Scan for the cell matching the given text and deliver its [X, Y] coordinate at center. 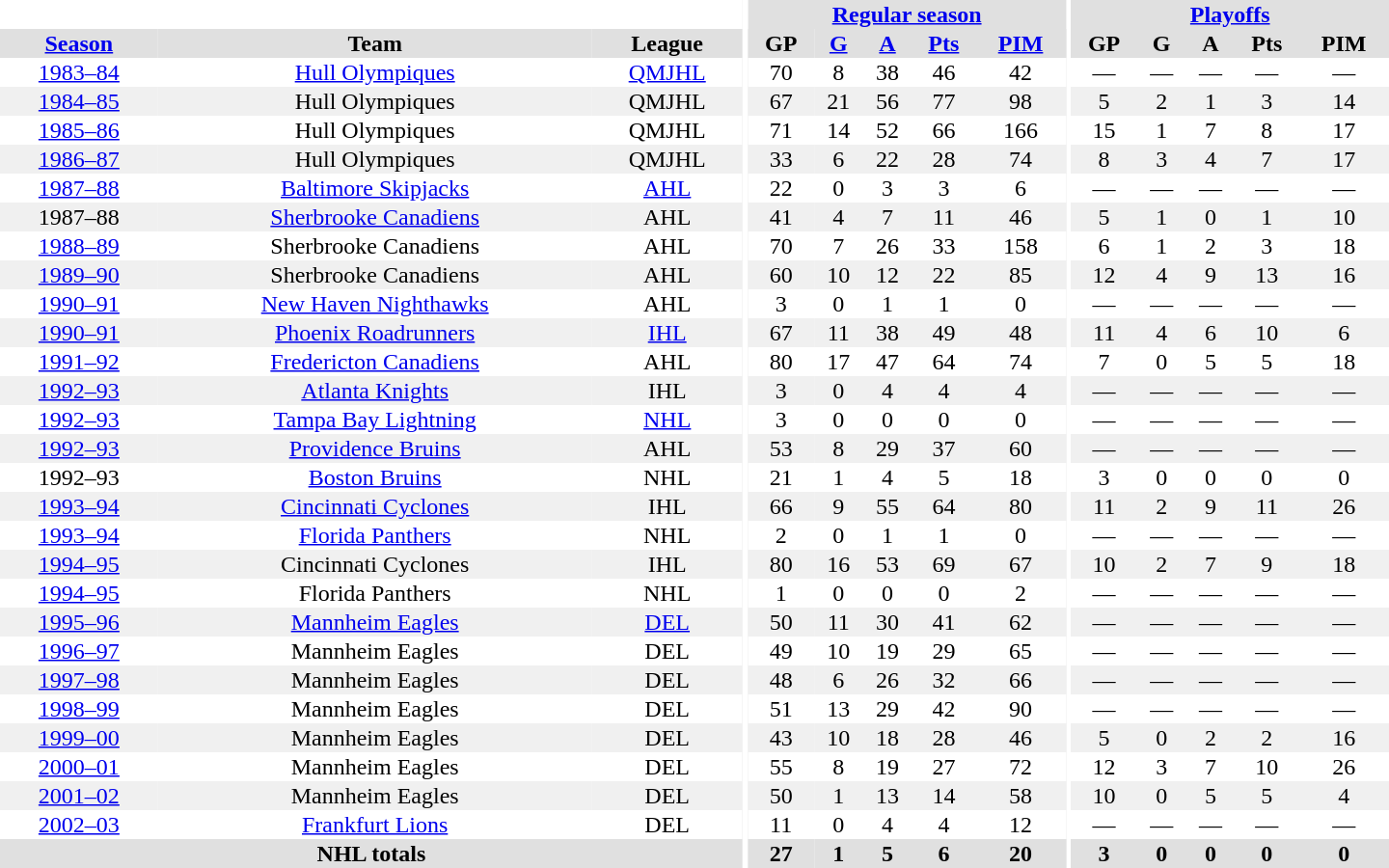
Playoffs [1230, 14]
Tampa Bay Lightning [375, 420]
Phoenix Roadrunners [375, 333]
1983–84 [79, 72]
15 [1103, 130]
52 [887, 130]
1985–86 [79, 130]
2001–02 [79, 796]
1991–92 [79, 362]
Atlanta Knights [375, 391]
69 [943, 564]
Providence Bruins [375, 448]
71 [780, 130]
47 [887, 362]
New Haven Nighthawks [375, 304]
Team [375, 43]
NHL totals [371, 854]
158 [1021, 246]
1995–96 [79, 622]
1996–97 [79, 651]
1986–87 [79, 159]
85 [1021, 275]
62 [1021, 622]
League [667, 43]
166 [1021, 130]
30 [887, 622]
2000–01 [79, 767]
Boston Bruins [375, 477]
2002–03 [79, 825]
Baltimore Skipjacks [375, 188]
32 [943, 680]
72 [1021, 767]
37 [943, 448]
Fredericton Canadiens [375, 362]
51 [780, 709]
1989–90 [79, 275]
1999–00 [79, 738]
1997–98 [79, 680]
Frankfurt Lions [375, 825]
65 [1021, 651]
77 [943, 101]
90 [1021, 709]
1984–85 [79, 101]
Regular season [907, 14]
1998–99 [79, 709]
56 [887, 101]
58 [1021, 796]
43 [780, 738]
98 [1021, 101]
Season [79, 43]
20 [1021, 854]
1988–89 [79, 246]
